Output the (x, y) coordinate of the center of the cell containing the given text.  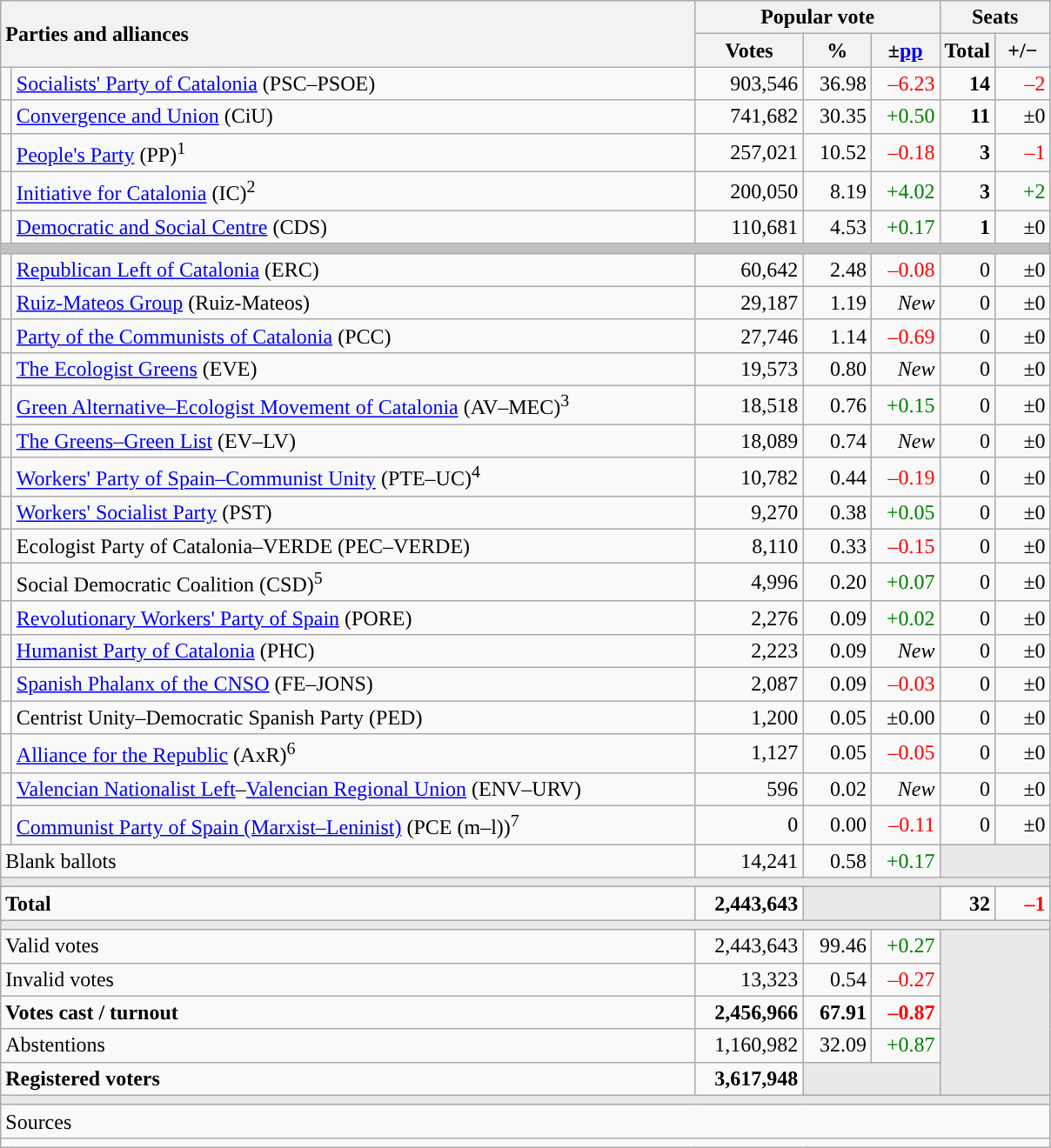
Humanist Party of Catalonia (PHC) (353, 651)
9,270 (749, 513)
4,996 (749, 583)
10.52 (837, 153)
–0.05 (905, 753)
+0.27 (905, 946)
+0.05 (905, 513)
–6.23 (905, 83)
–0.15 (905, 546)
Socialists' Party of Catalonia (PSC–PSOE) (353, 83)
18,518 (749, 405)
1,127 (749, 753)
Valencian Nationalist Left–Valencian Regional Union (ENV–URV) (353, 789)
+4.02 (905, 191)
30.35 (837, 117)
13,323 (749, 979)
10,782 (749, 477)
14,241 (749, 861)
2,276 (749, 617)
32.09 (837, 1045)
+2 (1023, 191)
Ruiz-Mateos Group (Ruiz-Mateos) (353, 303)
Ecologist Party of Catalonia–VERDE (PEC–VERDE) (353, 546)
Seats (995, 17)
32 (967, 904)
2,456,966 (749, 1012)
Parties and alliances (348, 34)
2,223 (749, 651)
Revolutionary Workers' Party of Spain (PORE) (353, 617)
8,110 (749, 546)
Sources (525, 1121)
8.19 (837, 191)
18,089 (749, 441)
0.38 (837, 513)
257,021 (749, 153)
+/− (1023, 50)
1 (967, 227)
Convergence and Union (CiU) (353, 117)
–0.11 (905, 824)
Abstentions (348, 1045)
% (837, 50)
Valid votes (348, 946)
±pp (905, 50)
Votes (749, 50)
903,546 (749, 83)
±0.00 (905, 717)
0.74 (837, 441)
0.80 (837, 369)
–0.19 (905, 477)
Votes cast / turnout (348, 1012)
29,187 (749, 303)
Blank ballots (348, 861)
741,682 (749, 117)
Party of the Communists of Catalonia (PCC) (353, 336)
–0.18 (905, 153)
19,573 (749, 369)
–2 (1023, 83)
0.54 (837, 979)
60,642 (749, 270)
+0.87 (905, 1045)
Alliance for the Republic (AxR)6 (353, 753)
+0.50 (905, 117)
0.33 (837, 546)
200,050 (749, 191)
2.48 (837, 270)
36.98 (837, 83)
27,746 (749, 336)
–0.03 (905, 684)
Initiative for Catalonia (IC)2 (353, 191)
Social Democratic Coalition (CSD)5 (353, 583)
596 (749, 789)
1.14 (837, 336)
Invalid votes (348, 979)
–0.87 (905, 1012)
0.02 (837, 789)
+0.02 (905, 617)
Communist Party of Spain (Marxist–Leninist) (PCE (m–l))7 (353, 824)
–0.08 (905, 270)
Workers' Socialist Party (PST) (353, 513)
+0.07 (905, 583)
2,087 (749, 684)
Democratic and Social Centre (CDS) (353, 227)
–0.27 (905, 979)
11 (967, 117)
Popular vote (818, 17)
99.46 (837, 946)
1,160,982 (749, 1045)
–0.69 (905, 336)
+0.15 (905, 405)
Workers' Party of Spain–Communist Unity (PTE–UC)4 (353, 477)
14 (967, 83)
3,617,948 (749, 1078)
4.53 (837, 227)
Republican Left of Catalonia (ERC) (353, 270)
Spanish Phalanx of the CNSO (FE–JONS) (353, 684)
The Ecologist Greens (EVE) (353, 369)
0.00 (837, 824)
Centrist Unity–Democratic Spanish Party (PED) (353, 717)
0.76 (837, 405)
People's Party (PP)1 (353, 153)
1.19 (837, 303)
0.44 (837, 477)
110,681 (749, 227)
67.91 (837, 1012)
1,200 (749, 717)
The Greens–Green List (EV–LV) (353, 441)
Green Alternative–Ecologist Movement of Catalonia (AV–MEC)3 (353, 405)
Registered voters (348, 1078)
0.58 (837, 861)
0.20 (837, 583)
